Detect which cell encompasses the target text, then output its [X, Y] center coordinate. 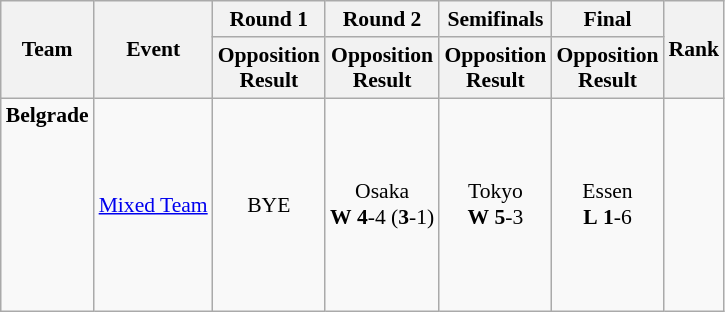
Essen L 1-6 [607, 205]
Belgrade [48, 205]
Mixed Team [154, 205]
Round 2 [382, 19]
BYE [269, 205]
Event [154, 50]
Team [48, 50]
Semifinals [495, 19]
Osaka W 4-4 (3-1) [382, 205]
Tokyo W 5-3 [495, 205]
Round 1 [269, 19]
Rank [694, 50]
Final [607, 19]
